For the text-containing cell, return its midpoint in (X, Y) coordinate format. 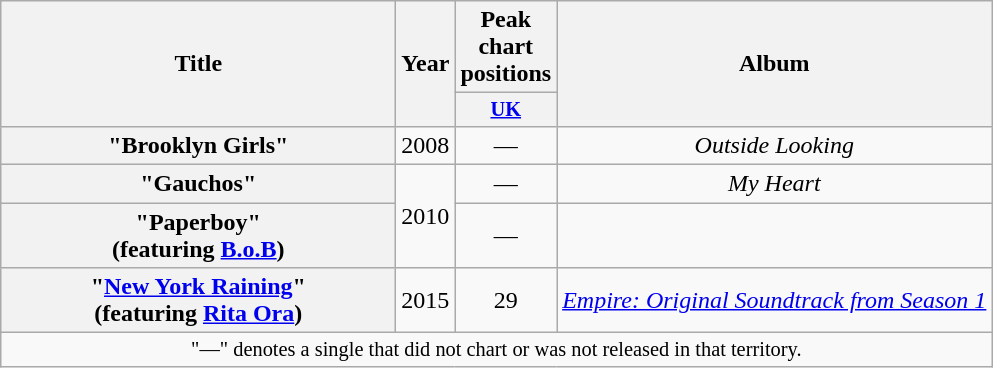
2015 (426, 300)
Peak chart positions (506, 47)
Album (774, 64)
Outside Looking (774, 145)
"—" denotes a single that did not chart or was not released in that territory. (496, 350)
Year (426, 64)
Title (198, 64)
29 (506, 300)
My Heart (774, 184)
"Brooklyn Girls" (198, 145)
"Paperboy"(featuring B.o.B) (198, 236)
Empire: Original Soundtrack from Season 1 (774, 300)
"New York Raining"(featuring Rita Ora) (198, 300)
UK (506, 110)
"Gauchos" (198, 184)
2010 (426, 216)
2008 (426, 145)
